Find where the given text appears and provide that cell's center as (X, Y) coordinate. 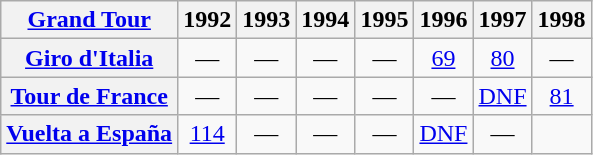
1997 (502, 20)
1993 (266, 20)
114 (208, 134)
Grand Tour (90, 20)
1992 (208, 20)
Vuelta a España (90, 134)
Giro d'Italia (90, 58)
1994 (326, 20)
1995 (384, 20)
69 (444, 58)
Tour de France (90, 96)
1998 (562, 20)
1996 (444, 20)
81 (562, 96)
80 (502, 58)
